Extract the [X, Y] coordinate from the center of the cell holding the provided text.  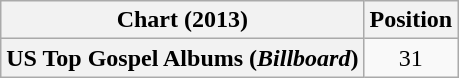
US Top Gospel Albums (Billboard) [182, 58]
Chart (2013) [182, 20]
31 [411, 58]
Position [411, 20]
